Detect which cell encompasses the target text, then output its (x, y) center coordinate. 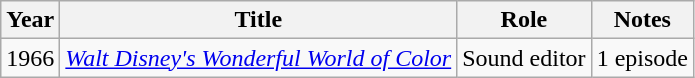
Role (524, 20)
Sound editor (524, 58)
1966 (30, 58)
Walt Disney's Wonderful World of Color (258, 58)
Notes (642, 20)
Year (30, 20)
Title (258, 20)
1 episode (642, 58)
